Locate the cell with the specified text and output its (X, Y) center coordinate. 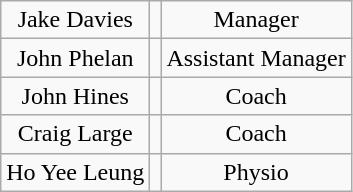
John Hines (76, 96)
Jake Davies (76, 20)
Physio (256, 172)
Ho Yee Leung (76, 172)
Assistant Manager (256, 58)
Manager (256, 20)
John Phelan (76, 58)
Craig Large (76, 134)
